Detect which cell encompasses the target text, then output its (x, y) center coordinate. 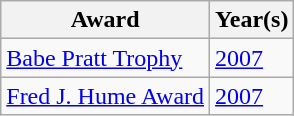
Fred J. Hume Award (106, 96)
Babe Pratt Trophy (106, 58)
Year(s) (252, 20)
Award (106, 20)
